Scan for the cell matching the given text and deliver its [X, Y] coordinate at center. 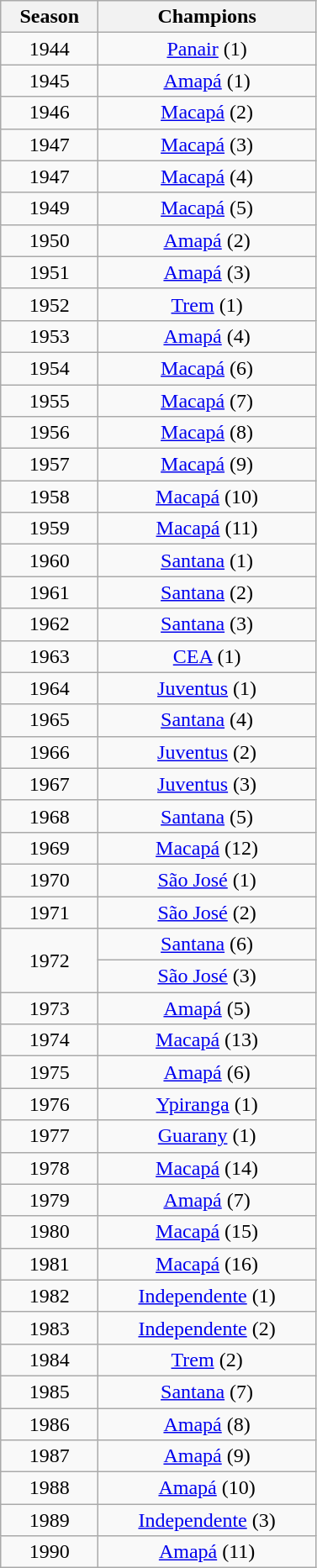
Macapá (12) [207, 848]
1977 [50, 1136]
Santana (6) [207, 944]
1946 [50, 113]
1944 [50, 49]
São José (3) [207, 976]
Amapá (9) [207, 1456]
Santana (4) [207, 720]
1989 [50, 1520]
1949 [50, 208]
Amapá (10) [207, 1488]
Juventus (2) [207, 752]
1967 [50, 784]
Macapá (14) [207, 1168]
1981 [50, 1264]
1983 [50, 1328]
Amapá (3) [207, 272]
Macapá (16) [207, 1264]
1952 [50, 304]
Amapá (6) [207, 1072]
1954 [50, 368]
1965 [50, 720]
Santana (5) [207, 816]
Santana (2) [207, 592]
Independente (1) [207, 1296]
Trem (2) [207, 1360]
1985 [50, 1392]
Santana (1) [207, 560]
1982 [50, 1296]
Independente (2) [207, 1328]
Season [50, 17]
Macapá (10) [207, 497]
1959 [50, 529]
CEA (1) [207, 656]
1976 [50, 1104]
Amapá (11) [207, 1552]
1956 [50, 433]
1960 [50, 560]
São José (2) [207, 912]
1980 [50, 1232]
Amapá (5) [207, 1008]
Macapá (3) [207, 145]
Champions [207, 17]
1955 [50, 401]
1945 [50, 81]
1961 [50, 592]
1972 [50, 960]
Macapá (15) [207, 1232]
Macapá (9) [207, 465]
Independente (3) [207, 1520]
Macapá (11) [207, 529]
1984 [50, 1360]
1969 [50, 848]
1957 [50, 465]
1987 [50, 1456]
Amapá (8) [207, 1424]
Santana (7) [207, 1392]
1966 [50, 752]
Macapá (5) [207, 208]
1988 [50, 1488]
Juventus (1) [207, 688]
1971 [50, 912]
São José (1) [207, 880]
Macapá (8) [207, 433]
Macapá (7) [207, 401]
Santana (3) [207, 624]
Macapá (13) [207, 1040]
Macapá (2) [207, 113]
1950 [50, 240]
1968 [50, 816]
Amapá (1) [207, 81]
Macapá (4) [207, 176]
1974 [50, 1040]
Panair (1) [207, 49]
1958 [50, 497]
1986 [50, 1424]
Ypiranga (1) [207, 1104]
Trem (1) [207, 304]
1979 [50, 1200]
1953 [50, 336]
1990 [50, 1552]
Macapá (6) [207, 368]
1963 [50, 656]
Amapá (2) [207, 240]
Juventus (3) [207, 784]
1964 [50, 688]
Guarany (1) [207, 1136]
Amapá (4) [207, 336]
1951 [50, 272]
1978 [50, 1168]
1962 [50, 624]
1975 [50, 1072]
Amapá (7) [207, 1200]
1973 [50, 1008]
1970 [50, 880]
